Return the (x, y) coordinate for the center point of the cell that contains the specified text.  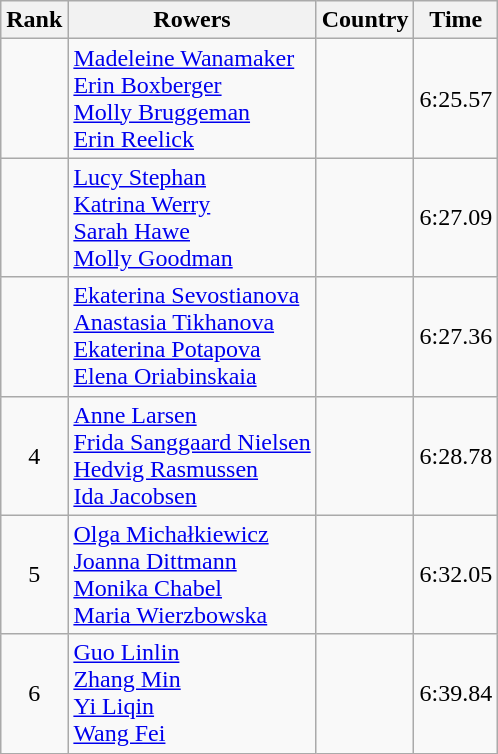
6:28.78 (456, 456)
Madeleine WanamakerErin BoxbergerMolly BruggemanErin Reelick (192, 98)
Rank (34, 20)
Ekaterina SevostianovaAnastasia TikhanovaEkaterina PotapovaElena Oriabinskaia (192, 336)
6:32.05 (456, 574)
Guo LinlinZhang MinYi LiqinWang Fei (192, 694)
6 (34, 694)
Rowers (192, 20)
6:27.36 (456, 336)
6:25.57 (456, 98)
5 (34, 574)
6:39.84 (456, 694)
6:27.09 (456, 218)
Lucy StephanKatrina WerrySarah HaweMolly Goodman (192, 218)
Country (365, 20)
Olga MichałkiewiczJoanna DittmannMonika ChabelMaria Wierzbowska (192, 574)
4 (34, 456)
Anne LarsenFrida Sanggaard NielsenHedvig RasmussenIda Jacobsen (192, 456)
Time (456, 20)
